Return the (x, y) coordinate for the center point of the cell that contains the specified text.  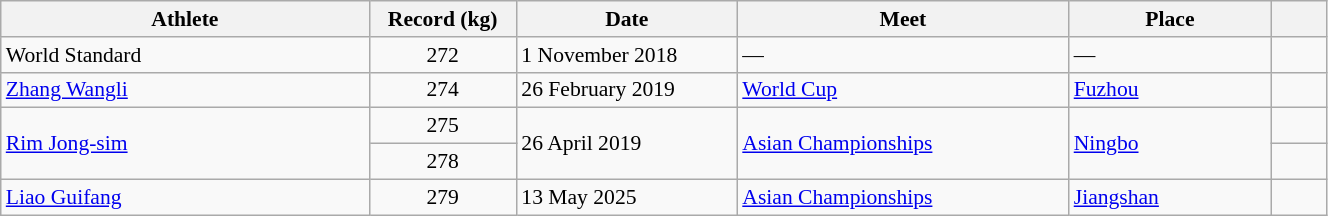
Date (626, 19)
13 May 2025 (626, 197)
274 (442, 90)
26 April 2019 (626, 144)
Record (kg) (442, 19)
Athlete (185, 19)
279 (442, 197)
Place (1170, 19)
Meet (902, 19)
Fuzhou (1170, 90)
Ningbo (1170, 144)
275 (442, 126)
26 February 2019 (626, 90)
Zhang Wangli (185, 90)
272 (442, 55)
278 (442, 162)
World Cup (902, 90)
World Standard (185, 55)
1 November 2018 (626, 55)
Liao Guifang (185, 197)
Jiangshan (1170, 197)
Rim Jong-sim (185, 144)
